Locate the cell with the specified text and output its [x, y] center coordinate. 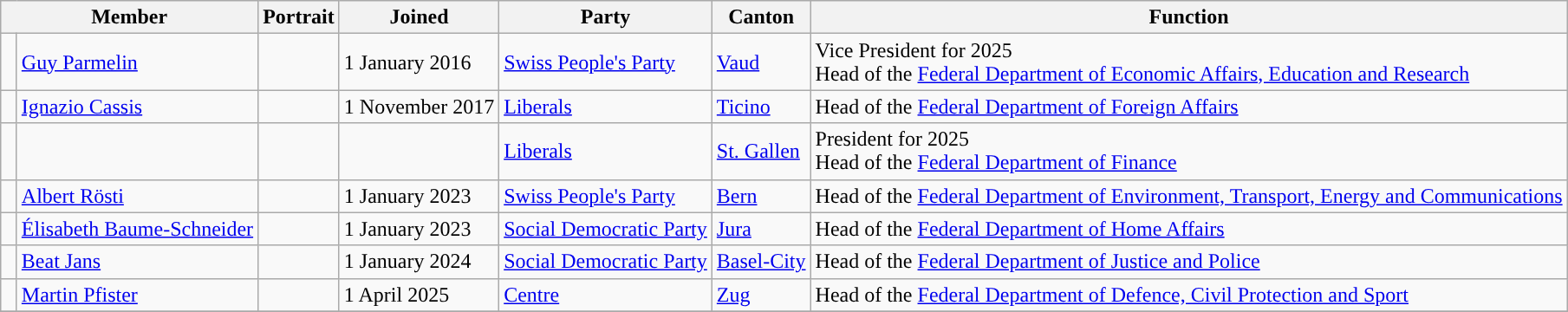
Vice President for 2025Head of the Federal Department of Economic Affairs, Education and Research [1189, 62]
Bern [761, 196]
St. Gallen [761, 151]
Albert Rösti [137, 196]
Portrait [299, 17]
Martin Pfister [137, 295]
Head of the Federal Department of Defence, Civil Protection and Sport [1189, 295]
Guy Parmelin [137, 62]
Beat Jans [137, 262]
Vaud [761, 62]
1 November 2017 [419, 107]
Head of the Federal Department of Foreign Affairs [1189, 107]
Centre [606, 295]
Head of the Federal Department of Justice and Police [1189, 262]
Function [1189, 17]
1 January 2024 [419, 262]
Head of the Federal Department of Environment, Transport, Energy and Communications [1189, 196]
President for 2025Head of the Federal Department of Finance [1189, 151]
Member [130, 17]
Basel-City [761, 262]
Jura [761, 229]
Joined [419, 17]
Canton [761, 17]
1 January 2016 [419, 62]
Élisabeth Baume-Schneider [137, 229]
Ticino [761, 107]
Zug [761, 295]
Ignazio Cassis [137, 107]
Head of the Federal Department of Home Affairs [1189, 229]
Party [606, 17]
1 April 2025 [419, 295]
